Scan for the cell matching the given text and deliver its [x, y] coordinate at center. 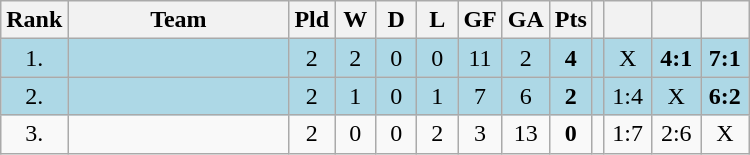
3. [34, 134]
GA [526, 20]
1:7 [628, 134]
1:4 [628, 96]
GF [480, 20]
Pld [312, 20]
2:6 [676, 134]
6 [526, 96]
2. [34, 96]
Rank [34, 20]
Pts [570, 20]
6:2 [726, 96]
4 [570, 58]
3 [480, 134]
4:1 [676, 58]
11 [480, 58]
1. [34, 58]
L [438, 20]
D [396, 20]
W [356, 20]
7 [480, 96]
7:1 [726, 58]
13 [526, 134]
Team [178, 20]
